Determine the (X, Y) coordinate at the center of the cell enclosing the given text.  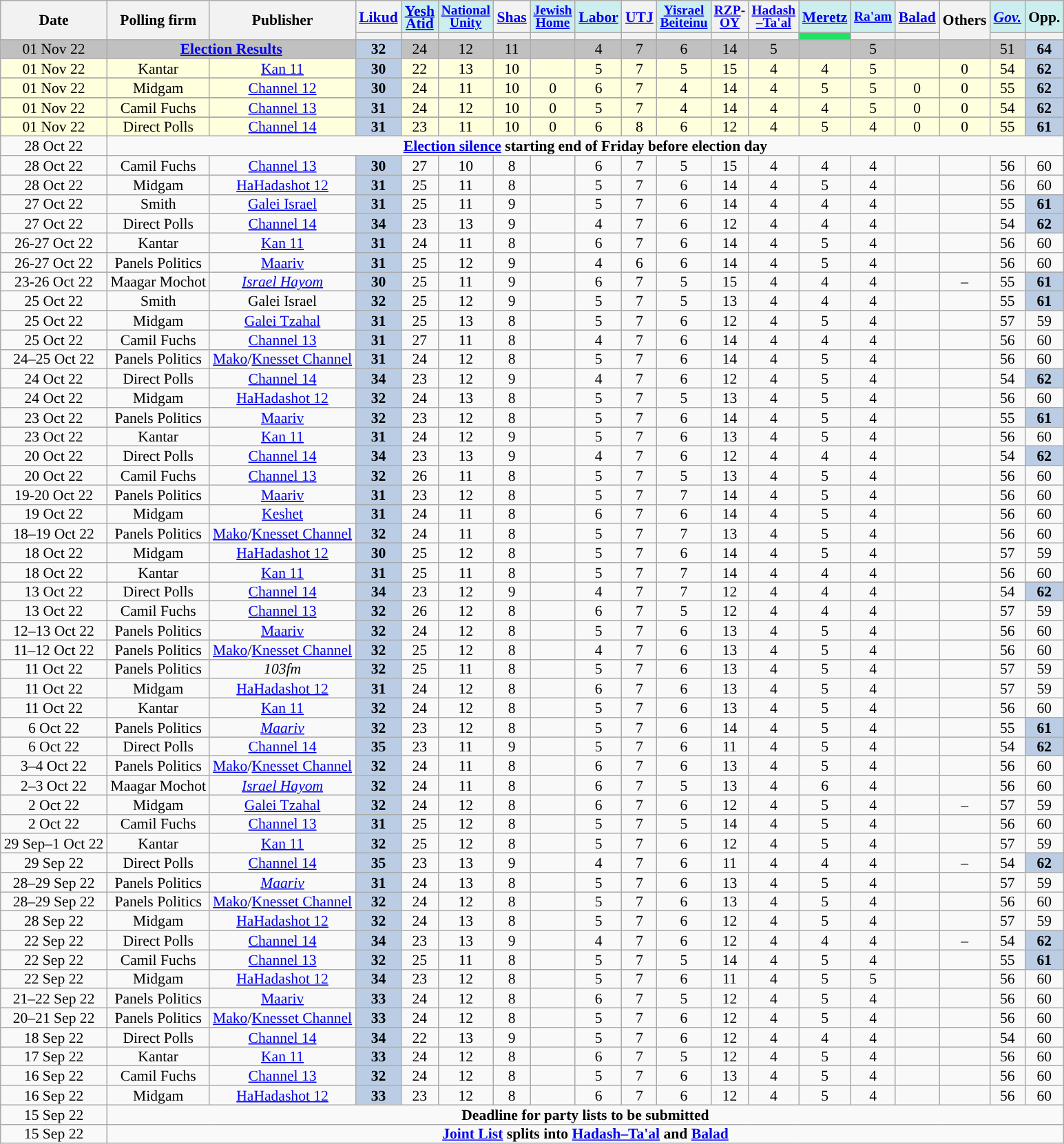
Polling firm (158, 20)
Labor (598, 17)
Likud (379, 17)
UTJ (639, 17)
Date (54, 20)
Publisher (282, 20)
19-20 Oct 22 (54, 495)
17 Sep 22 (54, 1057)
18 Sep 22 (54, 1037)
Election Results (231, 49)
Hadash–Ta'al (774, 17)
64 (1044, 49)
51 (1007, 49)
11–12 Oct 22 (54, 649)
3–4 Oct 22 (54, 766)
Meretz (825, 17)
Others (965, 20)
Shas (512, 17)
Joint List splits into Hadash–Ta'al and Balad (585, 1134)
Election silence starting end of Friday before election day (585, 146)
YisraelBeiteinu (684, 17)
2–3 Oct 22 (54, 785)
23-26 Oct 22 (54, 282)
21–22 Sep 22 (54, 999)
JewishHome (552, 17)
NationalUnity (466, 17)
YeshAtid (420, 17)
19 Oct 22 (54, 514)
Channel 12 (282, 88)
29 Sep 22 (54, 863)
103fm (282, 669)
18–19 Oct 22 (54, 534)
Gov. (1007, 17)
29 Sep–1 Oct 22 (54, 844)
Keshet (282, 514)
RZP-OY (730, 17)
24–25 Oct 22 (54, 359)
20–21 Sep 22 (54, 1018)
Opp. (1044, 17)
28 Sep 22 (54, 921)
Deadline for party lists to be submitted (585, 1114)
12–13 Oct 22 (54, 630)
Balad (917, 17)
Ra'am (873, 17)
